Capture the cell that displays the provided text and extract its (x, y) central coordinate. 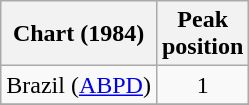
Brazil (ABPD) (79, 85)
Peakposition (202, 34)
1 (202, 85)
Chart (1984) (79, 34)
